Return the (X, Y) coordinate for the center point of the cell that contains the specified text.  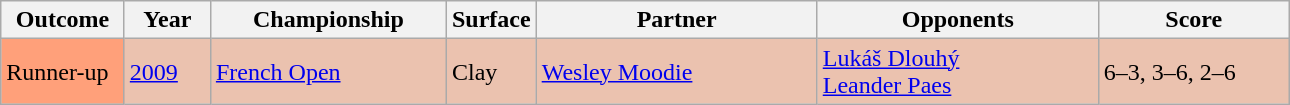
French Open (328, 72)
Championship (328, 20)
Score (1194, 20)
Clay (491, 72)
Opponents (958, 20)
Year (167, 20)
6–3, 3–6, 2–6 (1194, 72)
Outcome (63, 20)
Runner-up (63, 72)
Surface (491, 20)
Partner (676, 20)
2009 (167, 72)
Lukáš Dlouhý Leander Paes (958, 72)
Wesley Moodie (676, 72)
